Return the [X, Y] coordinate for the center point of the cell that contains the specified text.  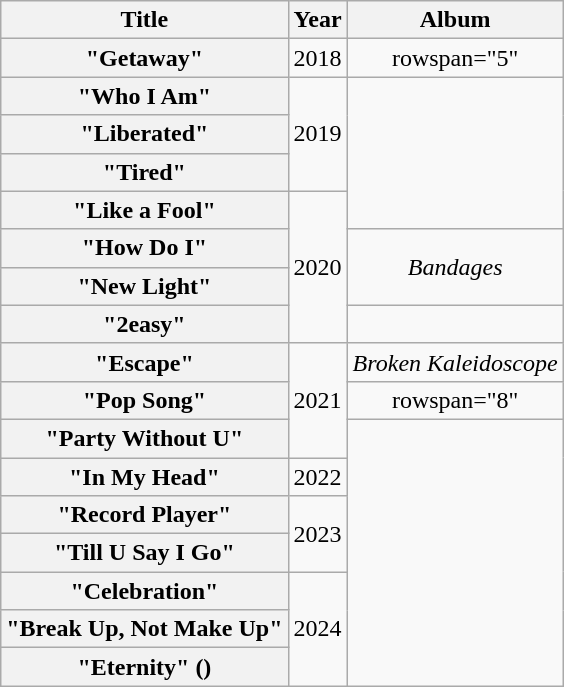
Album [455, 20]
Bandages [455, 267]
"Eternity" () [144, 667]
2019 [318, 134]
2020 [318, 267]
2021 [318, 400]
"Record Player" [144, 515]
"Break Up, Not Make Up" [144, 629]
"Like a Fool" [144, 210]
"Escape" [144, 362]
rowspan="5" [455, 58]
2022 [318, 477]
"In My Head" [144, 477]
"Who I Am" [144, 96]
"Party Without U" [144, 438]
"Celebration" [144, 591]
Title [144, 20]
"Liberated" [144, 134]
Year [318, 20]
2023 [318, 534]
2018 [318, 58]
"Getaway" [144, 58]
"Tired" [144, 172]
"Pop Song" [144, 400]
"2easy" [144, 324]
"Till U Say I Go" [144, 553]
Broken Kaleidoscope [455, 362]
"New Light" [144, 286]
2024 [318, 629]
rowspan="8" [455, 400]
"How Do I" [144, 248]
